From the cell containing the given text, extract its center point as [X, Y] coordinate. 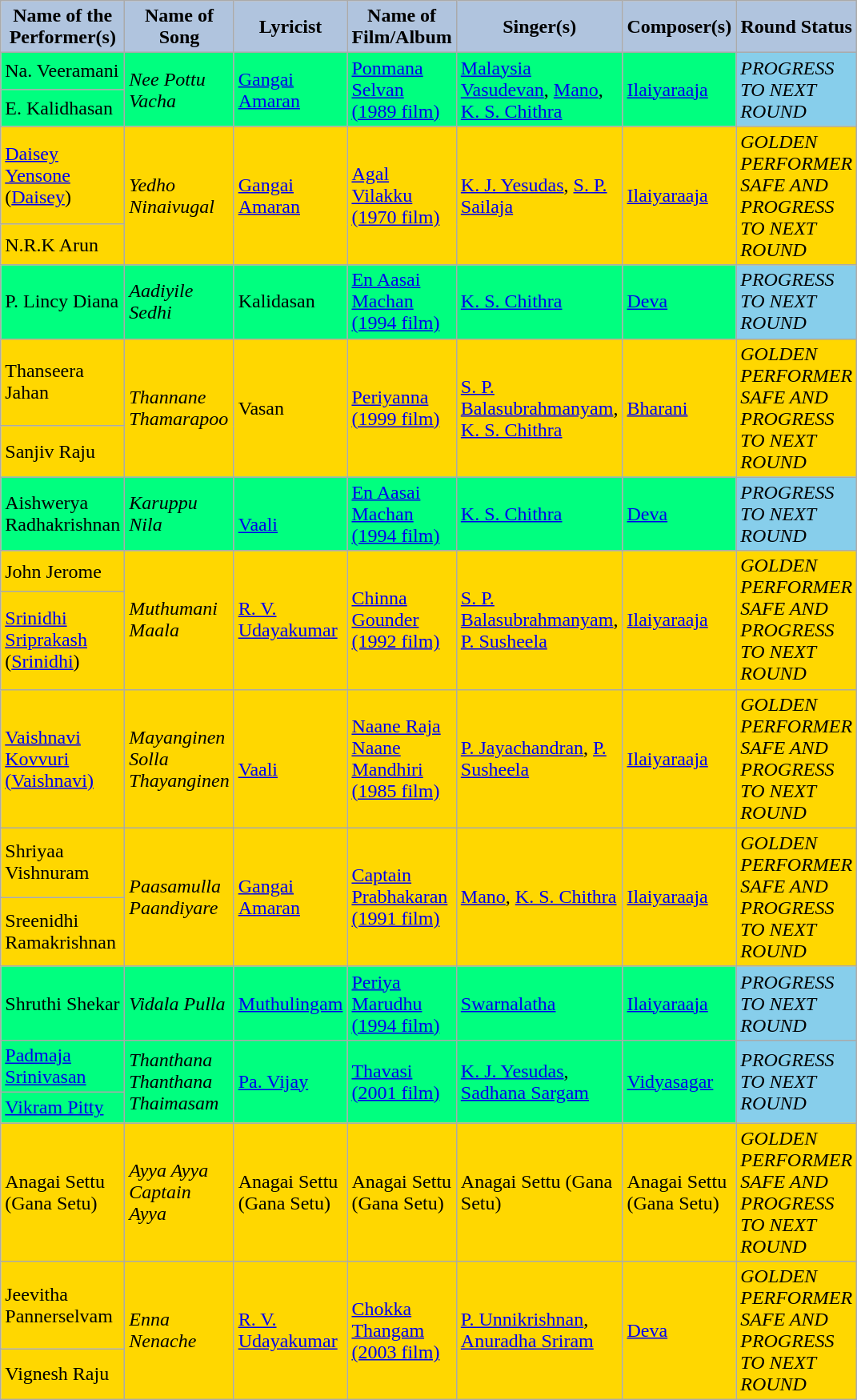
K. J. Yesudas, S. P. Sailaja [539, 195]
Sanjiv Raju [62, 451]
Daisey Yensone(Daisey) [62, 175]
Yedho Ninaivugal [179, 195]
Sreenidhi Ramakrishnan [62, 932]
Vidyasagar [679, 1081]
Name of Film/Album [402, 27]
Muthulingam [290, 1003]
K. J. Yesudas, Sadhana Sargam [539, 1081]
Vignesh Raju [62, 1374]
Swarnalatha [539, 1003]
Kalidasan [290, 302]
S. P. Balasubrahmanyam, K. S. Chithra [539, 408]
P. Unnikrishnan, Anuradha Sriram [539, 1330]
Shruthi Shekar [62, 1003]
Name of the Performer(s) [62, 27]
P. Jayachandran, P. Susheela [539, 759]
Chokka Thangam (2003 film) [402, 1330]
Chinna Gounder (1992 film) [402, 620]
Thavasi (2001 film) [402, 1081]
Bharani [679, 408]
Thannane Thamarapoo [179, 408]
E. Kalidhasan [62, 108]
Paasamulla Paandiyare [179, 897]
Pa. Vijay [290, 1081]
N.R.K Arun [62, 245]
Name of Song [179, 27]
Shriyaa Vishnuram [62, 863]
Aadiyile Sedhi [179, 302]
Naane Raja Naane Mandhiri (1985 film) [402, 759]
Enna Nenache [179, 1330]
Vaishnavi Kovvuri (Vaishnavi) [62, 759]
Karuppu Nila [179, 514]
Malaysia Vasudevan, Mano, K. S. Chithra [539, 90]
Ayya Ayya Captain Ayya [179, 1191]
Composer(s) [679, 27]
P. Lincy Diana [62, 302]
Vasan [290, 408]
Lyricist [290, 27]
Na. Veeramani [62, 71]
Agal Vilakku (1970 film) [402, 195]
Muthumani Maala [179, 620]
Aishwerya Radhakrishnan [62, 514]
Ponmana Selvan (1989 film) [402, 90]
Mayanginen Solla Thayanginen [179, 759]
Captain Prabhakaran (1991 film) [402, 897]
Periya Marudhu (1994 film) [402, 1003]
Nee Pottu Vacha [179, 90]
Mano, K. S. Chithra [539, 897]
Vikram Pitty [62, 1107]
Singer(s) [539, 27]
Srinidhi Sriprakash(Srinidhi) [62, 640]
Padmaja Srinivasan [62, 1066]
Vidala Pulla [179, 1003]
Thanthana Thanthana Thaimasam [179, 1081]
Thanseera Jahan [62, 383]
Jeevitha Pannerselvam [62, 1305]
Round Status [797, 27]
S. P. Balasubrahmanyam, P. Susheela [539, 620]
Periyanna (1999 film) [402, 408]
John Jerome [62, 572]
